Provide the (x, y) coordinate of the cell's center where the given text is located.  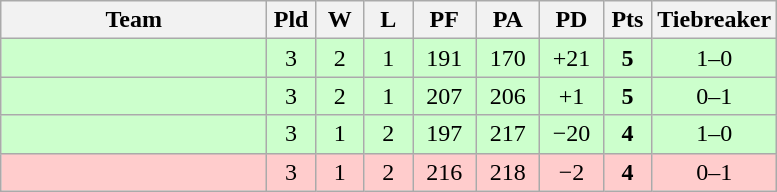
207 (444, 96)
197 (444, 134)
L (388, 20)
216 (444, 172)
Pts (628, 20)
191 (444, 58)
170 (508, 58)
−20 (572, 134)
218 (508, 172)
206 (508, 96)
+21 (572, 58)
Pld (292, 20)
W (340, 20)
Tiebreaker (714, 20)
217 (508, 134)
PA (508, 20)
+1 (572, 96)
−2 (572, 172)
PD (572, 20)
PF (444, 20)
Team (134, 20)
